Output the (x, y) coordinate of the center of the cell containing the given text.  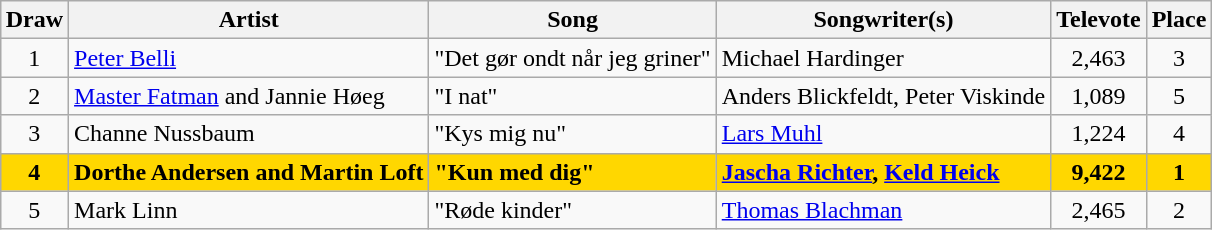
Mark Linn (249, 210)
Lars Muhl (883, 134)
Song (572, 20)
Anders Blickfeldt, Peter Viskinde (883, 96)
2,465 (1098, 210)
Master Fatman and Jannie Høeg (249, 96)
"Røde kinder" (572, 210)
Channe Nussbaum (249, 134)
Place (1179, 20)
"Kun med dig" (572, 172)
Jascha Richter, Keld Heick (883, 172)
Songwriter(s) (883, 20)
Peter Belli (249, 58)
Michael Hardinger (883, 58)
9,422 (1098, 172)
"I nat" (572, 96)
1,224 (1098, 134)
Televote (1098, 20)
2,463 (1098, 58)
Draw (34, 20)
Dorthe Andersen and Martin Loft (249, 172)
Thomas Blachman (883, 210)
"Kys mig nu" (572, 134)
"Det gør ondt når jeg griner" (572, 58)
Artist (249, 20)
1,089 (1098, 96)
